For the text-containing cell, return its midpoint in [X, Y] coordinate format. 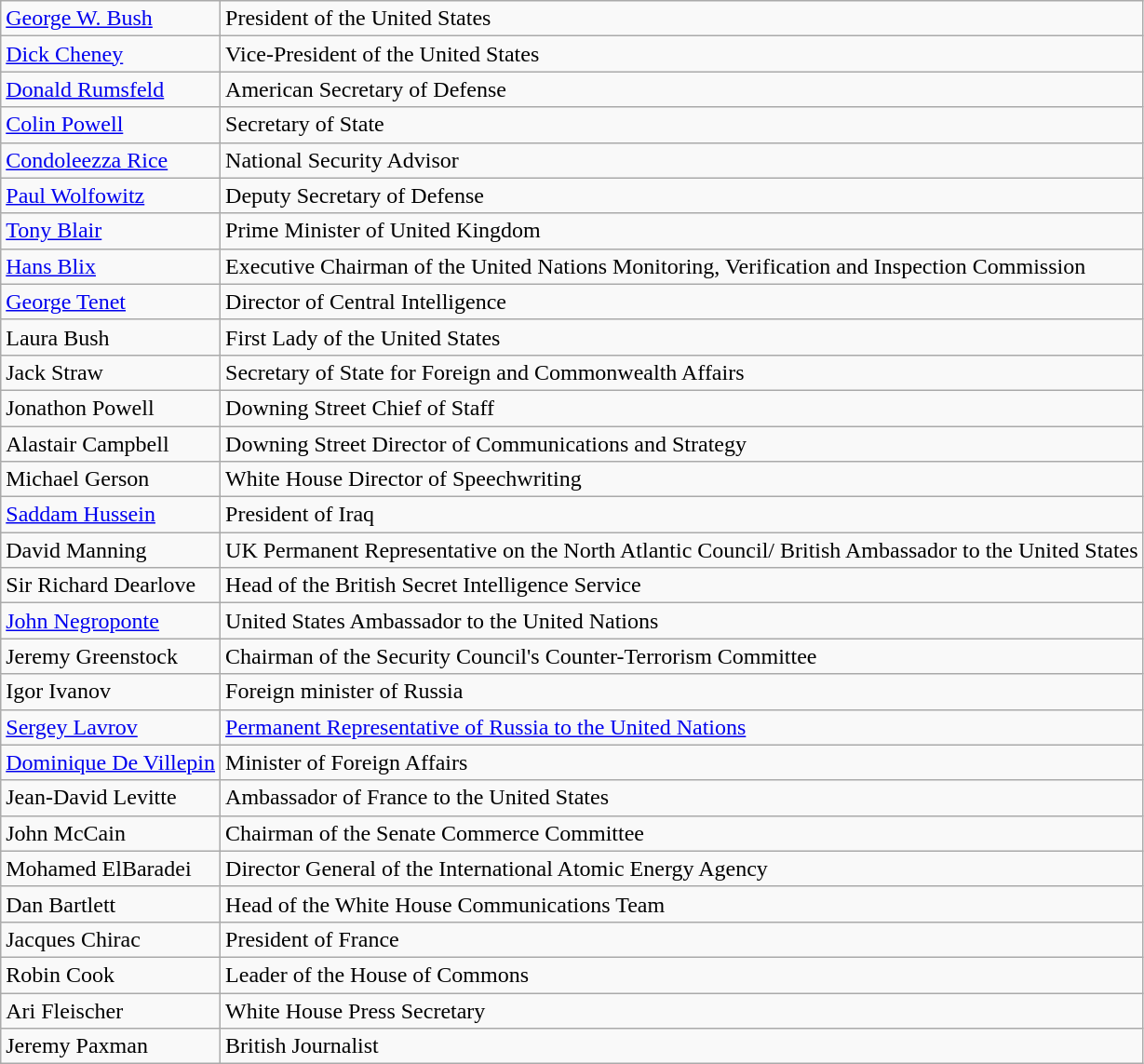
Saddam Hussein [111, 515]
Ambassador of France to the United States [682, 798]
Foreign minister of Russia [682, 692]
George Tenet [111, 302]
Sergey Lavrov [111, 727]
John McCain [111, 833]
George W. Bush [111, 19]
Tony Blair [111, 231]
Director General of the International Atomic Energy Agency [682, 869]
Colin Powell [111, 125]
Paul Wolfowitz [111, 195]
Dick Cheney [111, 54]
Chairman of the Senate Commerce Committee [682, 833]
President of the United States [682, 19]
UK Permanent Representative on the North Atlantic Council/ British Ambassador to the United States [682, 550]
Dominique De Villepin [111, 762]
Vice-President of the United States [682, 54]
Mohamed ElBaradei [111, 869]
National Security Advisor [682, 160]
Prime Minister of United Kingdom [682, 231]
Jeremy Paxman [111, 1046]
Downing Street Chief of Staff [682, 408]
United States Ambassador to the United Nations [682, 621]
Chairman of the Security Council's Counter-Terrorism Committee [682, 656]
David Manning [111, 550]
Head of the White House Communications Team [682, 904]
Director of Central Intelligence [682, 302]
Leader of the House of Commons [682, 975]
American Secretary of Defense [682, 89]
Robin Cook [111, 975]
Donald Rumsfeld [111, 89]
Secretary of State [682, 125]
British Journalist [682, 1046]
Laura Bush [111, 337]
Dan Bartlett [111, 904]
Jack Straw [111, 372]
Minister of Foreign Affairs [682, 762]
Ari Fleischer [111, 1010]
White House Director of Speechwriting [682, 479]
White House Press Secretary [682, 1010]
Michael Gerson [111, 479]
Hans Blix [111, 266]
John Negroponte [111, 621]
Sir Richard Dearlove [111, 586]
Jean-David Levitte [111, 798]
Executive Chairman of the United Nations Monitoring, Verification and Inspection Commission [682, 266]
Deputy Secretary of Defense [682, 195]
President of Iraq [682, 515]
Jeremy Greenstock [111, 656]
Igor Ivanov [111, 692]
Permanent Representative of Russia to the United Nations [682, 727]
Alastair Campbell [111, 444]
Downing Street Director of Communications and Strategy [682, 444]
Head of the British Secret Intelligence Service [682, 586]
First Lady of the United States [682, 337]
Jonathon Powell [111, 408]
Jacques Chirac [111, 939]
Secretary of State for Foreign and Commonwealth Affairs [682, 372]
Condoleezza Rice [111, 160]
President of France [682, 939]
